Identify which cell holds the provided text, then report its (X, Y) central coordinate. 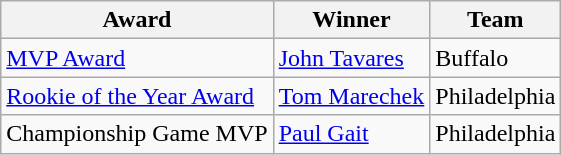
Award (137, 20)
Rookie of the Year Award (137, 96)
Winner (352, 20)
MVP Award (137, 58)
John Tavares (352, 58)
Championship Game MVP (137, 134)
Buffalo (496, 58)
Team (496, 20)
Paul Gait (352, 134)
Tom Marechek (352, 96)
